From the cell containing the given text, extract its center point as [x, y] coordinate. 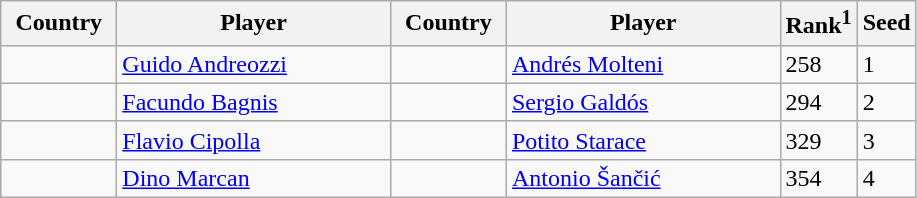
Sergio Galdós [643, 102]
Rank1 [818, 24]
Seed [886, 24]
Andrés Molteni [643, 64]
3 [886, 140]
1 [886, 64]
Facundo Bagnis [254, 102]
Flavio Cipolla [254, 140]
4 [886, 178]
329 [818, 140]
Guido Andreozzi [254, 64]
Antonio Šančić [643, 178]
294 [818, 102]
Potito Starace [643, 140]
2 [886, 102]
258 [818, 64]
Dino Marcan [254, 178]
354 [818, 178]
